Locate the cell with the specified text and output its [X, Y] center coordinate. 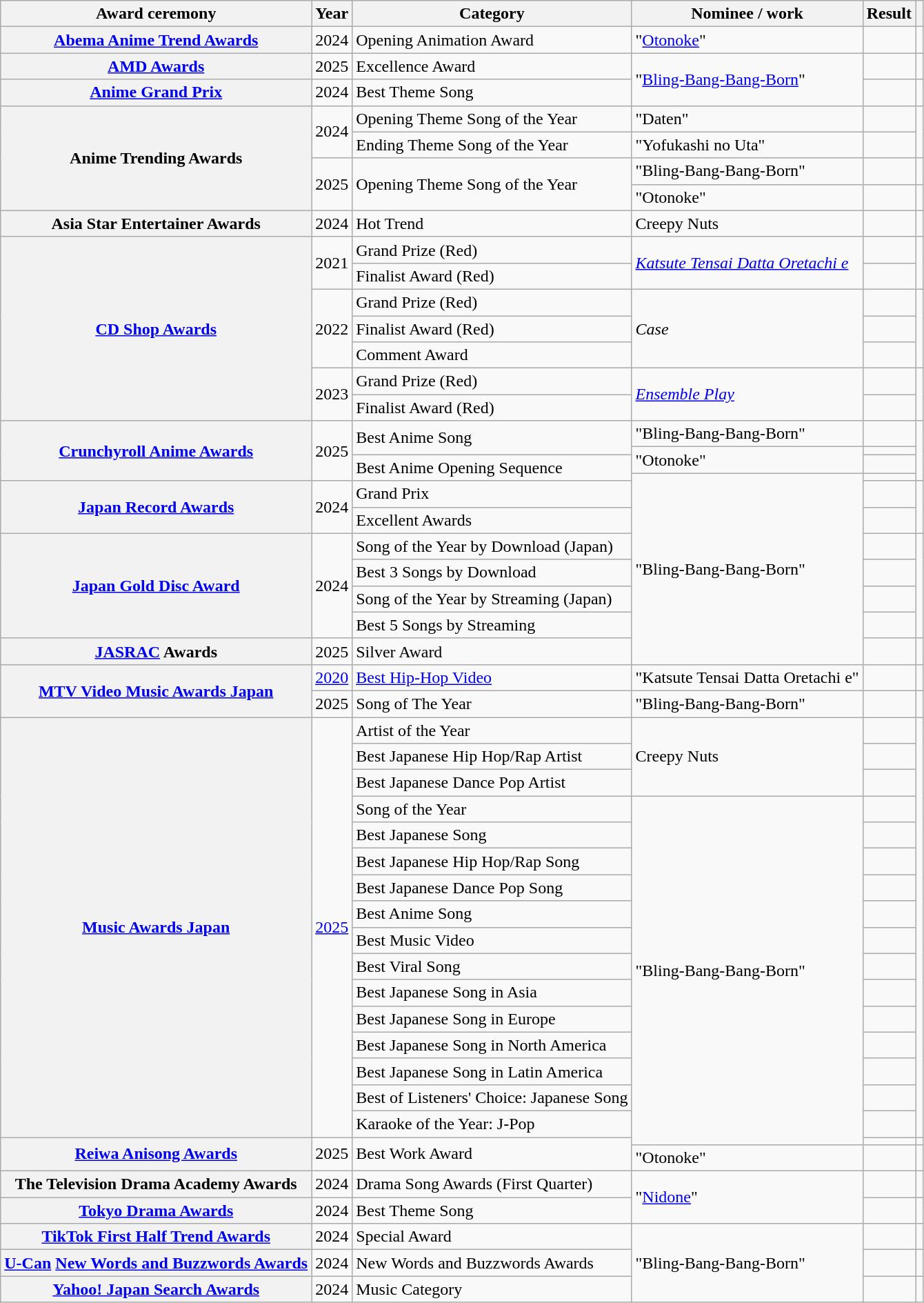
New Words and Buzzwords Awards [492, 1263]
Best Viral Song [492, 966]
Best Japanese Song in Europe [492, 1019]
Asia Star Entertainer Awards [156, 223]
Best Japanese Song in Asia [492, 993]
Nominee / work [747, 14]
Best of Listeners' Choice: Japanese Song [492, 1097]
Ending Theme Song of the Year [492, 145]
Reiwa Anisong Awards [156, 1153]
Best Japanese Song in Latin America [492, 1071]
2021 [332, 263]
"Nidone" [747, 1197]
Case [747, 328]
Song of The Year [492, 704]
Music Awards Japan [156, 927]
"Yofukashi no Uta" [747, 145]
Tokyo Drama Awards [156, 1211]
Anime Trending Awards [156, 158]
Result [889, 14]
Grand Prix [492, 494]
Katsute Tensai Datta Oretachi e [747, 263]
Best Japanese Hip Hop/Rap Song [492, 862]
Best 5 Songs by Streaming [492, 625]
Abema Anime Trend Awards [156, 40]
Best Japanese Song in North America [492, 1045]
JASRAC Awards [156, 651]
Artist of the Year [492, 730]
2023 [332, 395]
Comment Award [492, 355]
Best Anime Opening Sequence [492, 468]
"Katsute Tensai Datta Oretachi e" [747, 677]
Best Music Video [492, 940]
Best Hip-Hop Video [492, 677]
The Television Drama Academy Awards [156, 1184]
CD Shop Awards [156, 328]
TikTok First Half Trend Awards [156, 1237]
Japan Gold Disc Award [156, 586]
Japan Record Awards [156, 507]
Category [492, 14]
2020 [332, 677]
Best Japanese Hip Hop/Rap Artist [492, 757]
Hot Trend [492, 223]
MTV Video Music Awards Japan [156, 690]
Song of the Year [492, 809]
U-Can New Words and Buzzwords Awards [156, 1263]
Karaoke of the Year: J-Pop [492, 1124]
Song of the Year by Download (Japan) [492, 546]
Silver Award [492, 651]
Best Japanese Song [492, 835]
Best 3 Songs by Download [492, 573]
Award ceremony [156, 14]
Ensemble Play [747, 395]
Special Award [492, 1237]
Anime Grand Prix [156, 92]
2022 [332, 328]
Opening Animation Award [492, 40]
Excellent Awards [492, 520]
"Daten" [747, 119]
AMD Awards [156, 66]
Drama Song Awards (First Quarter) [492, 1184]
Best Work Award [492, 1153]
Excellence Award [492, 66]
Best Japanese Dance Pop Song [492, 888]
Song of the Year by Streaming (Japan) [492, 599]
Yahoo! Japan Search Awards [156, 1289]
Music Category [492, 1289]
Year [332, 14]
Crunchyroll Anime Awards [156, 451]
Best Japanese Dance Pop Artist [492, 783]
